Extract the (X, Y) coordinate from the center of the cell holding the provided text.  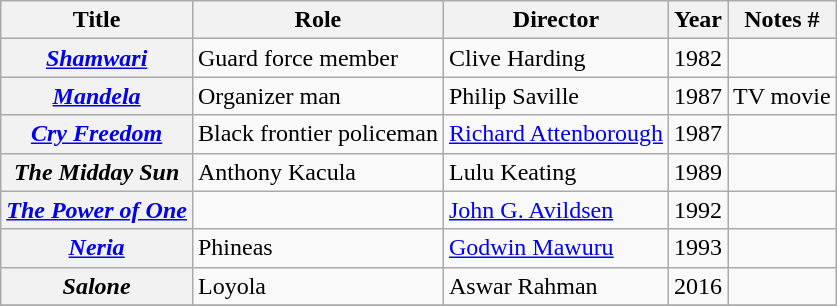
Cry Freedom (97, 134)
Clive Harding (556, 58)
TV movie (782, 96)
Director (556, 20)
Guard force member (318, 58)
Black frontier policeman (318, 134)
Loyola (318, 286)
Neria (97, 248)
The Power of One (97, 210)
1982 (698, 58)
John G. Avildsen (556, 210)
Aswar Rahman (556, 286)
Title (97, 20)
Year (698, 20)
2016 (698, 286)
Organizer man (318, 96)
Role (318, 20)
Anthony Kacula (318, 172)
1993 (698, 248)
Notes # (782, 20)
Philip Saville (556, 96)
Lulu Keating (556, 172)
Shamwari (97, 58)
The Midday Sun (97, 172)
1989 (698, 172)
Salone (97, 286)
Richard Attenborough (556, 134)
1992 (698, 210)
Mandela (97, 96)
Phineas (318, 248)
Godwin Mawuru (556, 248)
